Return (x, y) of the center of cell containing provided text 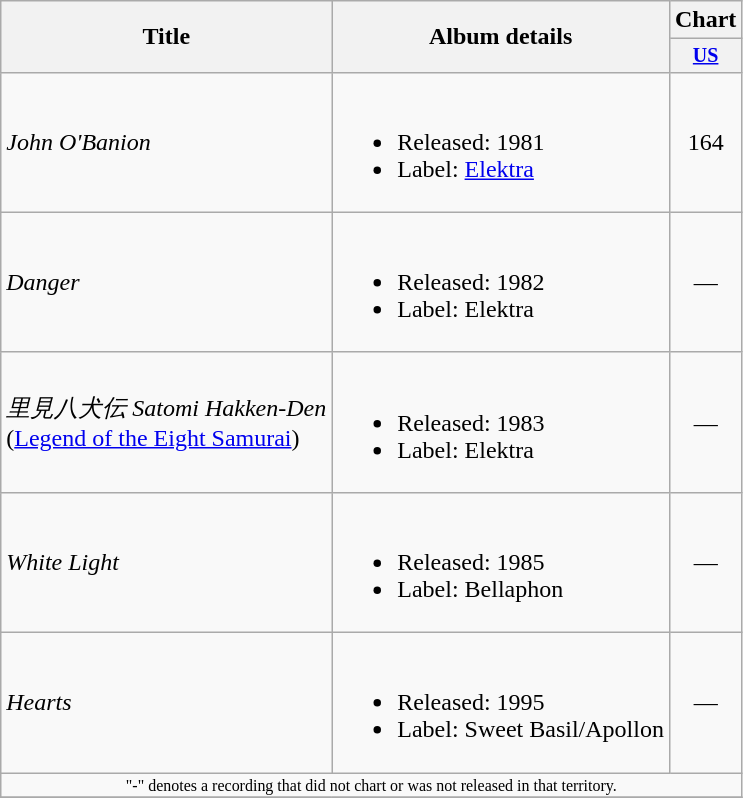
Released: 1982Label: Elektra (501, 282)
164 (705, 142)
Released: 1981Label: Elektra (501, 142)
Released: 1995Label: Sweet Basil/Apollon (501, 703)
Album details (501, 37)
Released: 1983Label: Elektra (501, 422)
Hearts (166, 703)
John O'Banion (166, 142)
White Light (166, 562)
Chart (705, 20)
Title (166, 37)
Danger (166, 282)
"-" denotes a recording that did not chart or was not released in that territory. (372, 785)
Released: 1985Label: Bellaphon (501, 562)
US (705, 56)
里見八犬伝 Satomi Hakken-Den(Legend of the Eight Samurai) (166, 422)
